Extract the (X, Y) coordinate from the center of the cell holding the provided text.  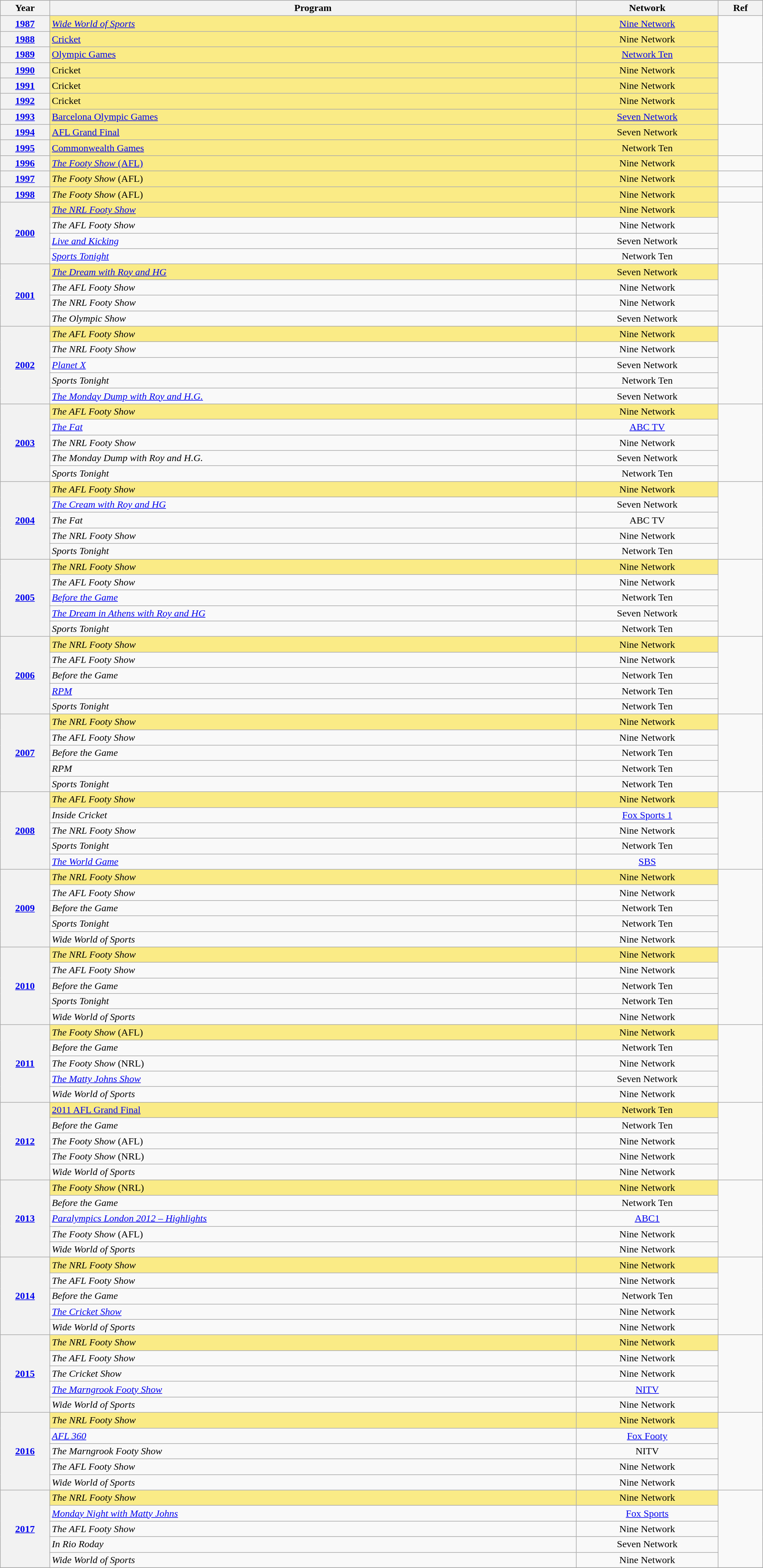
Live and Kicking (313, 241)
Monday Night with Matty Johns (313, 1513)
1995 (25, 148)
Planet X (313, 365)
2011 AFL Grand Final (313, 1110)
2006 (25, 675)
Year (25, 8)
2013 (25, 1219)
2017 (25, 1529)
The Dream in Athens with Roy and HG (313, 613)
Commonwealth Games (313, 148)
2016 (25, 1451)
Program (313, 8)
Barcelona Olympic Games (313, 117)
2004 (25, 520)
Paralympics London 2012 – Highlights (313, 1219)
AFL 360 (313, 1435)
The Olympic Show (313, 318)
Inside Cricket (313, 815)
2008 (25, 830)
Network (647, 8)
1989 (25, 55)
1992 (25, 101)
2005 (25, 598)
2015 (25, 1374)
2007 (25, 753)
The World Game (313, 861)
AFL Grand Final (313, 132)
1987 (25, 24)
The Cream with Roy and HG (313, 505)
1990 (25, 70)
2009 (25, 908)
Olympic Games (313, 55)
Ref (740, 8)
2001 (25, 295)
In Rio Roday (313, 1544)
2003 (25, 442)
Fox Footy (647, 1435)
1991 (25, 86)
2002 (25, 365)
2011 (25, 1063)
1994 (25, 132)
The Matty Johns Show (313, 1079)
2012 (25, 1141)
Fox Sports 1 (647, 815)
1998 (25, 194)
1997 (25, 179)
2014 (25, 1296)
1993 (25, 117)
SBS (647, 861)
ABC1 (647, 1219)
2010 (25, 986)
1996 (25, 163)
2000 (25, 233)
1988 (25, 39)
The Dream with Roy and HG (313, 272)
Fox Sports (647, 1513)
